Return the [X, Y] coordinate for the center point of the cell that contains the specified text.  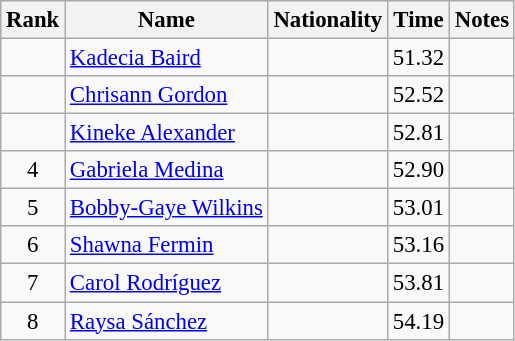
4 [33, 170]
53.81 [419, 283]
53.01 [419, 208]
Name [167, 20]
Shawna Fermin [167, 245]
Rank [33, 20]
7 [33, 283]
Nationality [328, 20]
53.16 [419, 245]
54.19 [419, 321]
Carol Rodríguez [167, 283]
Notes [482, 20]
Kadecia Baird [167, 58]
Raysa Sánchez [167, 321]
52.81 [419, 133]
51.32 [419, 58]
Time [419, 20]
Gabriela Medina [167, 170]
Chrisann Gordon [167, 95]
Bobby-Gaye Wilkins [167, 208]
8 [33, 321]
52.90 [419, 170]
Kineke Alexander [167, 133]
6 [33, 245]
52.52 [419, 95]
5 [33, 208]
